Extract the (x, y) coordinate from the center of the cell holding the provided text.  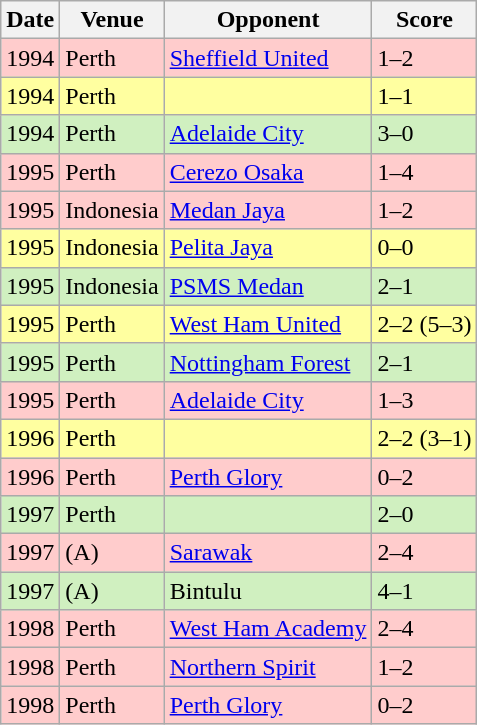
4–1 (424, 591)
1–1 (424, 96)
Medan Jaya (268, 210)
1–4 (424, 172)
West Ham United (268, 324)
West Ham Academy (268, 629)
3–0 (424, 134)
0–0 (424, 248)
2–0 (424, 515)
Score (424, 20)
Sheffield United (268, 58)
Pelita Jaya (268, 248)
Venue (112, 20)
1–3 (424, 400)
Cerezo Osaka (268, 172)
Sarawak (268, 553)
Nottingham Forest (268, 362)
Date (30, 20)
2–2 (3–1) (424, 438)
2–2 (5–3) (424, 324)
PSMS Medan (268, 286)
Northern Spirit (268, 667)
Opponent (268, 20)
Bintulu (268, 591)
